Search for the cell housing the specified text and yield its [x, y] center coordinate. 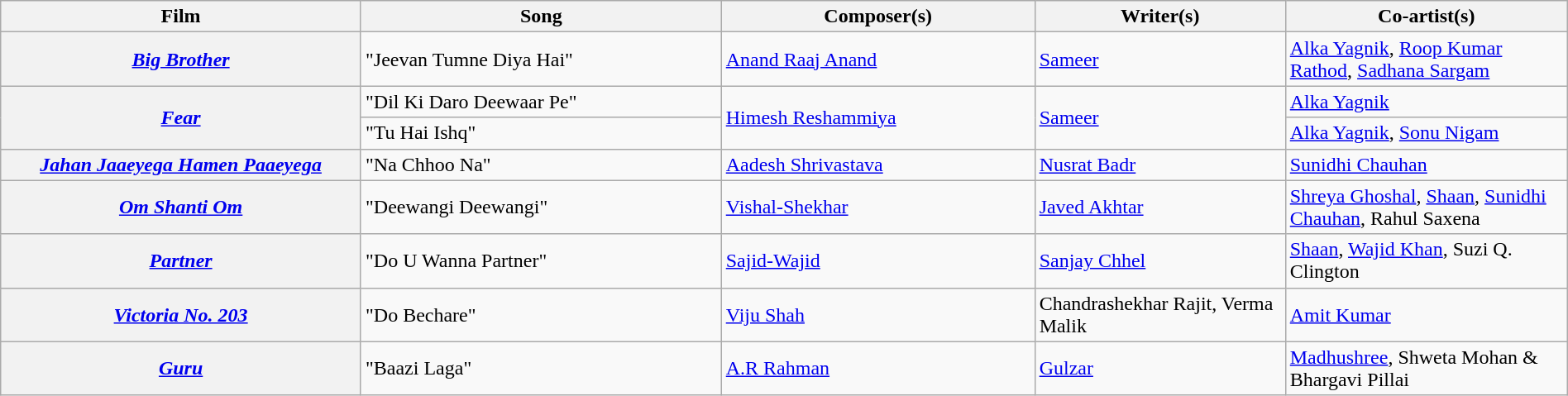
"Tu Hai Ishq" [541, 133]
Amit Kumar [1426, 314]
"Do Bechare" [541, 314]
Om Shanti Om [181, 207]
Vishal-Shekhar [878, 207]
Nusrat Badr [1159, 165]
Sajid-Wajid [878, 261]
Victoria No. 203 [181, 314]
Aadesh Shrivastava [878, 165]
Guru [181, 369]
Partner [181, 261]
Himesh Reshammiya [878, 117]
Gulzar [1159, 369]
Viju Shah [878, 314]
Big Brother [181, 60]
Shreya Ghoshal, Shaan, Sunidhi Chauhan, Rahul Saxena [1426, 207]
"Baazi Laga" [541, 369]
"Jeevan Tumne Diya Hai" [541, 60]
"Deewangi Deewangi" [541, 207]
Song [541, 17]
Film [181, 17]
Chandrashekhar Rajit, Verma Malik [1159, 314]
Writer(s) [1159, 17]
Composer(s) [878, 17]
Madhushree, Shweta Mohan & Bhargavi Pillai [1426, 369]
A.R Rahman [878, 369]
Co-artist(s) [1426, 17]
Sunidhi Chauhan [1426, 165]
"Do U Wanna Partner" [541, 261]
Anand Raaj Anand [878, 60]
"Dil Ki Daro Deewaar Pe" [541, 102]
"Na Chhoo Na" [541, 165]
Alka Yagnik, Sonu Nigam [1426, 133]
Javed Akhtar [1159, 207]
Shaan, Wajid Khan, Suzi Q. Clington [1426, 261]
Jahan Jaaeyega Hamen Paaeyega [181, 165]
Sanjay Chhel [1159, 261]
Alka Yagnik, Roop Kumar Rathod, Sadhana Sargam [1426, 60]
Fear [181, 117]
Alka Yagnik [1426, 102]
